Scan for the cell matching the given text and deliver its [x, y] coordinate at center. 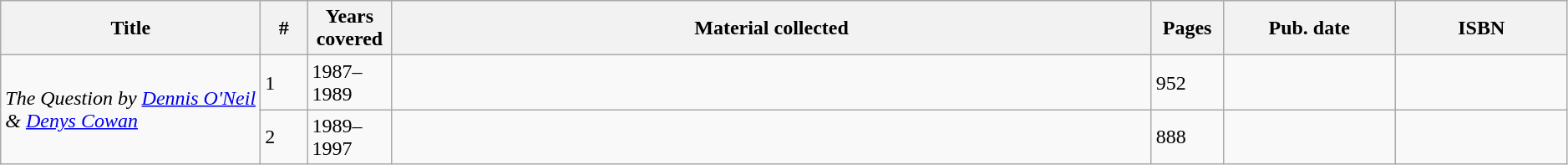
2 [284, 137]
Pub. date [1309, 28]
952 [1187, 82]
ISBN [1481, 28]
888 [1187, 137]
Years covered [349, 28]
Title [130, 28]
Pages [1187, 28]
# [284, 28]
1 [284, 82]
The Question by Dennis O'Neil & Denys Cowan [130, 110]
1989–1997 [349, 137]
Material collected [772, 28]
1987–1989 [349, 82]
